Detect which cell encompasses the target text, then output its (x, y) center coordinate. 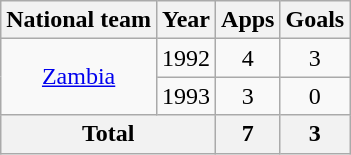
Total (108, 134)
1992 (186, 58)
National team (79, 20)
4 (248, 58)
0 (315, 96)
Apps (248, 20)
1993 (186, 96)
7 (248, 134)
Zambia (79, 77)
Year (186, 20)
Goals (315, 20)
